Capture the cell that displays the provided text and extract its [x, y] central coordinate. 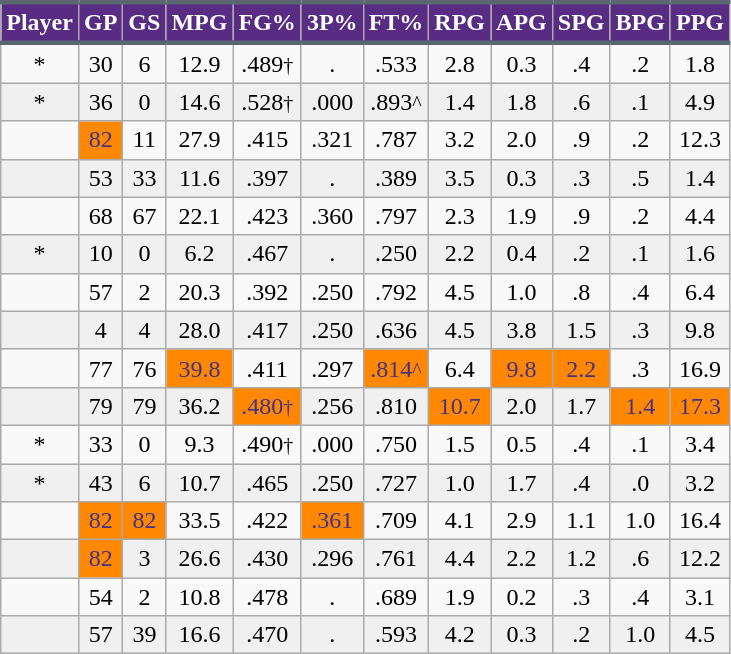
54 [100, 597]
26.6 [200, 559]
.296 [332, 559]
1.2 [581, 559]
.593 [396, 635]
2.3 [460, 216]
12.3 [700, 140]
GS [144, 22]
28.0 [200, 330]
.533 [396, 63]
.490† [267, 444]
36.2 [200, 406]
0.4 [522, 254]
.321 [332, 140]
.787 [396, 140]
10.8 [200, 597]
.297 [332, 368]
30 [100, 63]
0.2 [522, 597]
.430 [267, 559]
36 [100, 102]
.256 [332, 406]
.489† [267, 63]
3.5 [460, 178]
FG% [267, 22]
4.9 [700, 102]
67 [144, 216]
1.1 [581, 521]
16.9 [700, 368]
RPG [460, 22]
.467 [267, 254]
.389 [396, 178]
11 [144, 140]
68 [100, 216]
BPG [640, 22]
0.5 [522, 444]
.465 [267, 483]
Player [40, 22]
3.8 [522, 330]
43 [100, 483]
.397 [267, 178]
77 [100, 368]
11.6 [200, 178]
.423 [267, 216]
.727 [396, 483]
MPG [200, 22]
12.2 [700, 559]
.361 [332, 521]
FT% [396, 22]
PPG [700, 22]
SPG [581, 22]
.810 [396, 406]
.422 [267, 521]
.360 [332, 216]
.709 [396, 521]
14.6 [200, 102]
3P% [332, 22]
2.8 [460, 63]
10 [100, 254]
.415 [267, 140]
17.3 [700, 406]
39.8 [200, 368]
12.9 [200, 63]
3.1 [700, 597]
.528† [267, 102]
.8 [581, 292]
33.5 [200, 521]
GP [100, 22]
4.1 [460, 521]
53 [100, 178]
9.3 [200, 444]
27.9 [200, 140]
22.1 [200, 216]
.411 [267, 368]
39 [144, 635]
.797 [396, 216]
3 [144, 559]
.750 [396, 444]
4.2 [460, 635]
3.4 [700, 444]
.814^ [396, 368]
.5 [640, 178]
.392 [267, 292]
16.4 [700, 521]
.792 [396, 292]
.761 [396, 559]
.480† [267, 406]
20.3 [200, 292]
16.6 [200, 635]
.636 [396, 330]
1.6 [700, 254]
76 [144, 368]
.689 [396, 597]
.478 [267, 597]
.470 [267, 635]
6.2 [200, 254]
.893^ [396, 102]
APG [522, 22]
.0 [640, 483]
.417 [267, 330]
2.9 [522, 521]
